Provide the (X, Y) coordinate of the cell's center where the given text is located.  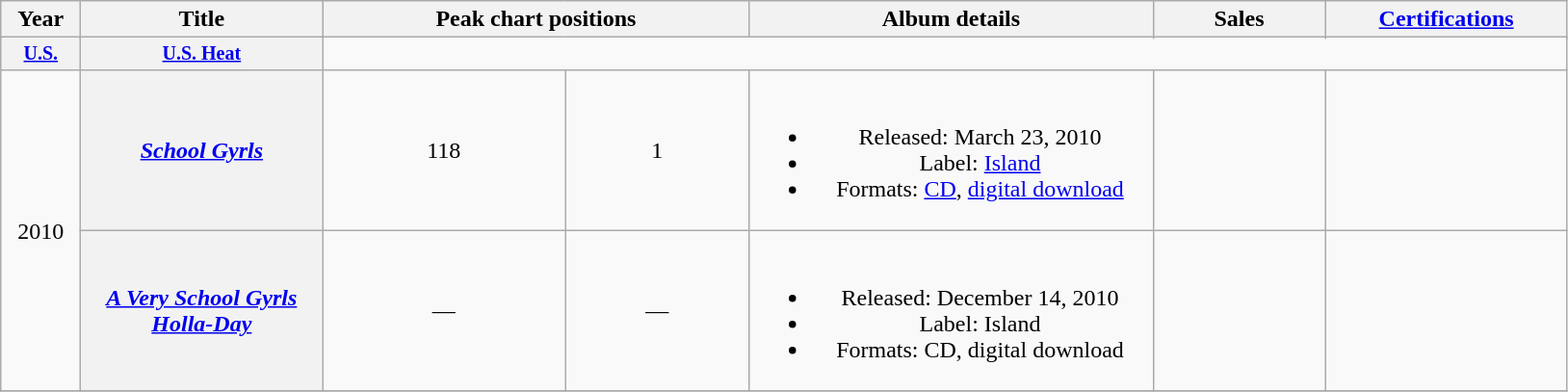
2010 (40, 230)
Released: March 23, 2010Label: IslandFormats: CD, digital download (952, 150)
U.S. Heat (202, 54)
Year (40, 19)
Released: December 14, 2010Label: IslandFormats: CD, digital download (952, 310)
Peak chart positions (536, 19)
118 (444, 150)
Sales (1239, 19)
Title (202, 19)
1 (657, 150)
A Very School Gyrls Holla-Day (202, 310)
Certifications (1447, 19)
School Gyrls (202, 150)
U.S. (40, 54)
Album details (952, 19)
